Return the (x, y) coordinate for the center point of the cell that contains the specified text.  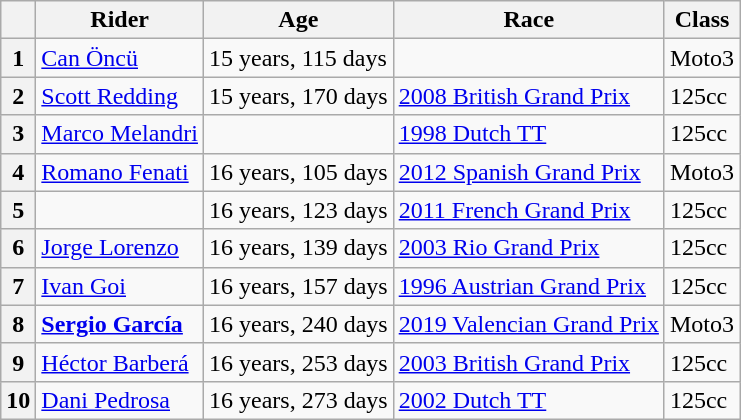
Marco Melandri (120, 134)
2011 French Grand Prix (528, 210)
9 (18, 362)
15 years, 170 days (298, 96)
7 (18, 286)
2 (18, 96)
3 (18, 134)
5 (18, 210)
2012 Spanish Grand Prix (528, 172)
Age (298, 20)
Dani Pedrosa (120, 400)
1 (18, 58)
16 years, 273 days (298, 400)
2003 British Grand Prix (528, 362)
4 (18, 172)
Jorge Lorenzo (120, 248)
Race (528, 20)
6 (18, 248)
Sergio García (120, 324)
Can Öncü (120, 58)
16 years, 105 days (298, 172)
16 years, 157 days (298, 286)
Romano Fenati (120, 172)
Ivan Goi (120, 286)
16 years, 253 days (298, 362)
2003 Rio Grand Prix (528, 248)
1996 Austrian Grand Prix (528, 286)
16 years, 139 days (298, 248)
2002 Dutch TT (528, 400)
10 (18, 400)
Rider (120, 20)
8 (18, 324)
16 years, 240 days (298, 324)
Scott Redding (120, 96)
15 years, 115 days (298, 58)
2019 Valencian Grand Prix (528, 324)
16 years, 123 days (298, 210)
1998 Dutch TT (528, 134)
Class (702, 20)
2008 British Grand Prix (528, 96)
Héctor Barberá (120, 362)
